Find where the given text appears and provide that cell's center as [X, Y] coordinate. 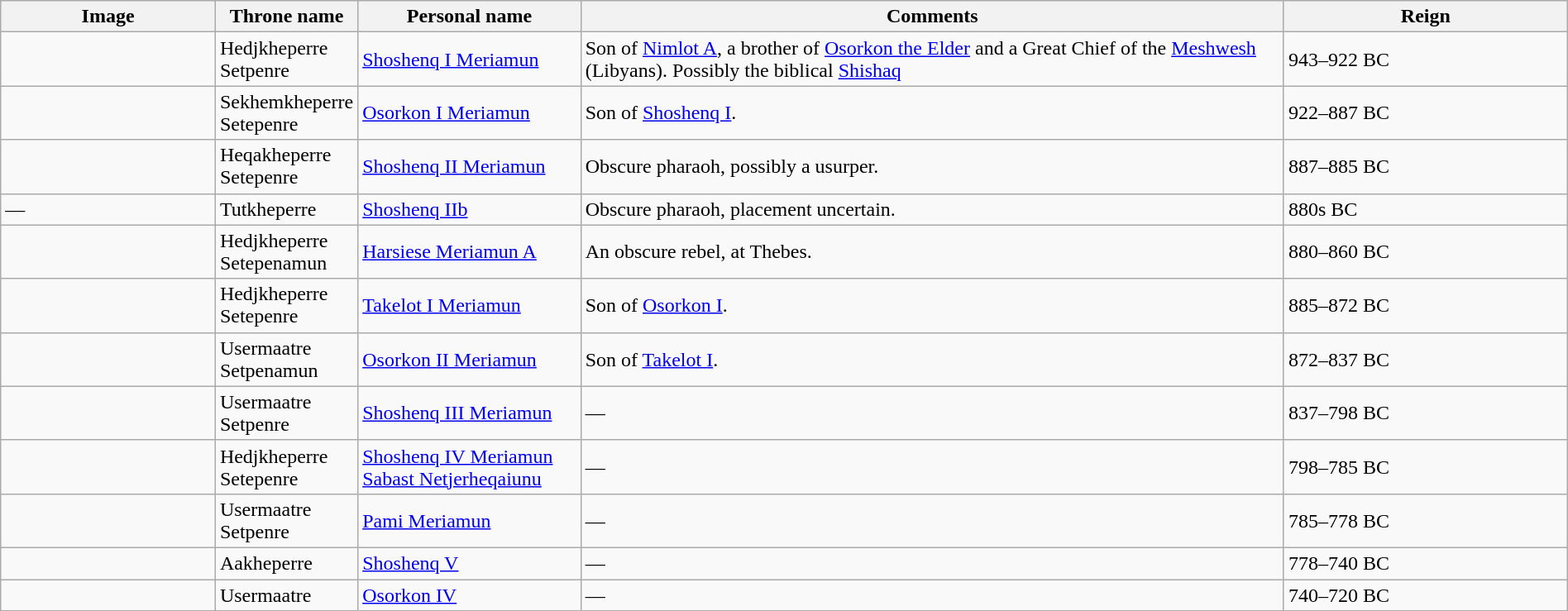
Aakheperre [286, 563]
Son of Nimlot A, a brother of Osorkon the Elder and a Great Chief of the Meshwesh (Libyans). Possibly the biblical Shishaq [932, 60]
Pami Meriamun [470, 521]
An obscure rebel, at Thebes. [932, 251]
Obscure pharaoh, placement uncertain. [932, 209]
Osorkon II Meriamun [470, 359]
Comments [932, 17]
785–778 BC [1426, 521]
Reign [1426, 17]
Usermaatre [286, 594]
Osorkon IV [470, 594]
880–860 BC [1426, 251]
880s BC [1426, 209]
Tutkheperre [286, 209]
Takelot I Meriamun [470, 306]
Throne name [286, 17]
Obscure pharaoh, possibly a usurper. [932, 167]
Hedjkheperre Setpenre [286, 60]
Sekhemkheperre Setepenre [286, 112]
Shoshenq IIb [470, 209]
Osorkon I Meriamun [470, 112]
Son of Takelot I. [932, 359]
Shoshenq II Meriamun [470, 167]
Son of Osorkon I. [932, 306]
798–785 BC [1426, 466]
Shoshenq V [470, 563]
922–887 BC [1426, 112]
Personal name [470, 17]
778–740 BC [1426, 563]
872–837 BC [1426, 359]
Heqakheperre Setepenre [286, 167]
Shoshenq III Meriamun [470, 413]
Son of Shoshenq I. [932, 112]
Harsiese Meriamun A [470, 251]
Hedjkheperre Setepenamun [286, 251]
837–798 BC [1426, 413]
885–872 BC [1426, 306]
740–720 BC [1426, 594]
Image [108, 17]
Usermaatre Setpenamun [286, 359]
943–922 BC [1426, 60]
887–885 BC [1426, 167]
Shoshenq IV Meriamun Sabast Netjerheqaiunu [470, 466]
Shoshenq I Meriamun [470, 60]
